Pinpoint the cell where the given text exists, returning its (X, Y) midpoint coordinate. 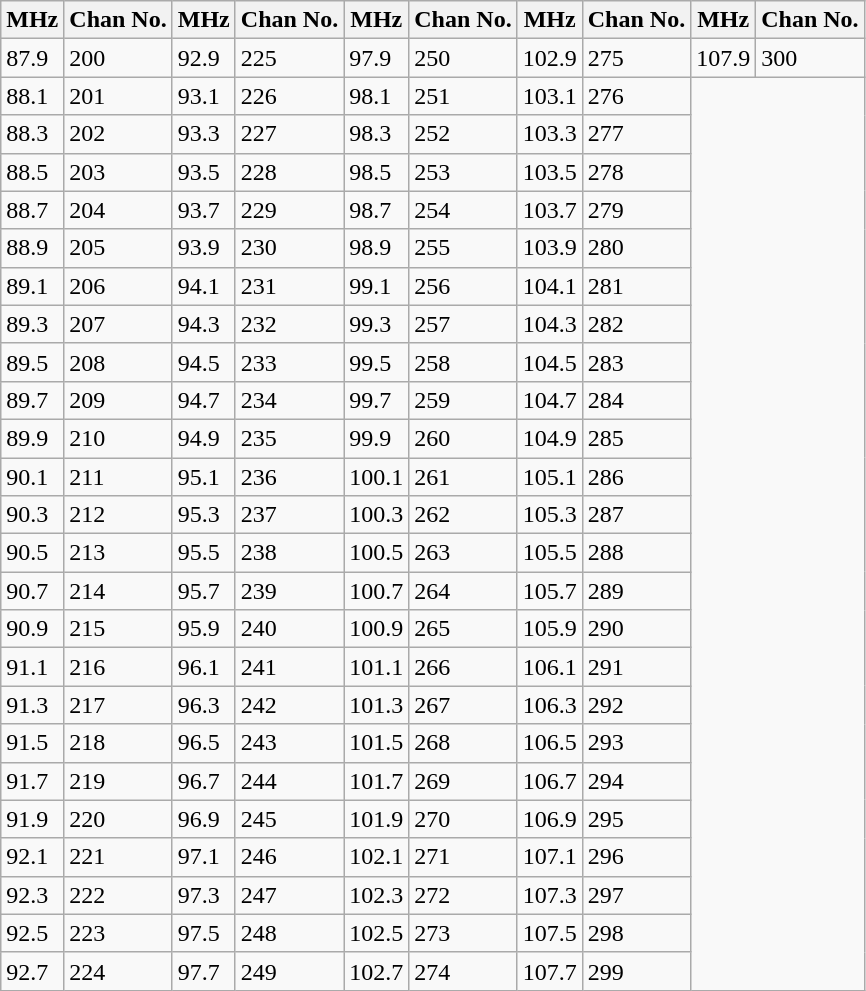
201 (118, 96)
101.1 (376, 667)
299 (636, 971)
96.5 (204, 743)
107.1 (550, 857)
97.9 (376, 58)
90.5 (32, 553)
271 (463, 857)
106.9 (550, 819)
244 (289, 781)
88.9 (32, 248)
238 (289, 553)
103.7 (550, 210)
255 (463, 248)
282 (636, 324)
99.9 (376, 438)
105.1 (550, 477)
293 (636, 743)
106.5 (550, 743)
98.3 (376, 134)
212 (118, 515)
89.7 (32, 400)
250 (463, 58)
257 (463, 324)
100.3 (376, 515)
88.5 (32, 172)
88.7 (32, 210)
247 (289, 895)
241 (289, 667)
287 (636, 515)
236 (289, 477)
99.3 (376, 324)
234 (289, 400)
106.1 (550, 667)
217 (118, 705)
232 (289, 324)
292 (636, 705)
231 (289, 286)
200 (118, 58)
266 (463, 667)
95.3 (204, 515)
96.1 (204, 667)
94.7 (204, 400)
265 (463, 629)
94.9 (204, 438)
230 (289, 248)
103.1 (550, 96)
270 (463, 819)
207 (118, 324)
94.3 (204, 324)
101.9 (376, 819)
98.1 (376, 96)
102.9 (550, 58)
88.1 (32, 96)
295 (636, 819)
90.3 (32, 515)
98.9 (376, 248)
99.7 (376, 400)
98.7 (376, 210)
289 (636, 591)
105.3 (550, 515)
269 (463, 781)
215 (118, 629)
107.9 (724, 58)
206 (118, 286)
220 (118, 819)
274 (463, 971)
300 (810, 58)
106.3 (550, 705)
225 (289, 58)
285 (636, 438)
95.9 (204, 629)
276 (636, 96)
104.9 (550, 438)
216 (118, 667)
91.7 (32, 781)
91.5 (32, 743)
273 (463, 933)
101.5 (376, 743)
258 (463, 362)
106.7 (550, 781)
210 (118, 438)
284 (636, 400)
264 (463, 591)
104.7 (550, 400)
95.7 (204, 591)
223 (118, 933)
239 (289, 591)
259 (463, 400)
228 (289, 172)
296 (636, 857)
97.7 (204, 971)
254 (463, 210)
219 (118, 781)
96.3 (204, 705)
100.1 (376, 477)
96.9 (204, 819)
248 (289, 933)
93.5 (204, 172)
279 (636, 210)
281 (636, 286)
107.7 (550, 971)
242 (289, 705)
87.9 (32, 58)
92.5 (32, 933)
89.3 (32, 324)
263 (463, 553)
208 (118, 362)
104.5 (550, 362)
101.3 (376, 705)
100.9 (376, 629)
252 (463, 134)
251 (463, 96)
91.1 (32, 667)
104.3 (550, 324)
91.9 (32, 819)
233 (289, 362)
103.3 (550, 134)
249 (289, 971)
95.5 (204, 553)
224 (118, 971)
246 (289, 857)
286 (636, 477)
280 (636, 248)
237 (289, 515)
89.1 (32, 286)
97.1 (204, 857)
99.5 (376, 362)
240 (289, 629)
204 (118, 210)
92.9 (204, 58)
275 (636, 58)
102.1 (376, 857)
283 (636, 362)
89.9 (32, 438)
102.3 (376, 895)
290 (636, 629)
98.5 (376, 172)
89.5 (32, 362)
99.1 (376, 286)
268 (463, 743)
105.7 (550, 591)
278 (636, 172)
94.5 (204, 362)
253 (463, 172)
92.1 (32, 857)
205 (118, 248)
229 (289, 210)
235 (289, 438)
92.7 (32, 971)
203 (118, 172)
261 (463, 477)
202 (118, 134)
262 (463, 515)
221 (118, 857)
209 (118, 400)
105.9 (550, 629)
90.7 (32, 591)
97.3 (204, 895)
102.7 (376, 971)
90.9 (32, 629)
222 (118, 895)
103.5 (550, 172)
100.7 (376, 591)
93.1 (204, 96)
103.9 (550, 248)
245 (289, 819)
88.3 (32, 134)
218 (118, 743)
211 (118, 477)
243 (289, 743)
267 (463, 705)
104.1 (550, 286)
100.5 (376, 553)
101.7 (376, 781)
92.3 (32, 895)
294 (636, 781)
256 (463, 286)
95.1 (204, 477)
94.1 (204, 286)
298 (636, 933)
93.3 (204, 134)
102.5 (376, 933)
214 (118, 591)
297 (636, 895)
107.3 (550, 895)
227 (289, 134)
107.5 (550, 933)
213 (118, 553)
272 (463, 895)
93.9 (204, 248)
226 (289, 96)
93.7 (204, 210)
288 (636, 553)
291 (636, 667)
97.5 (204, 933)
277 (636, 134)
90.1 (32, 477)
105.5 (550, 553)
91.3 (32, 705)
96.7 (204, 781)
260 (463, 438)
